For the text-containing cell, return its midpoint in [X, Y] coordinate format. 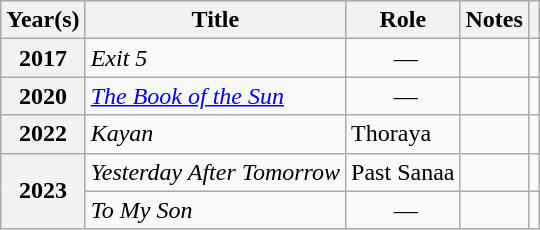
2020 [43, 96]
Year(s) [43, 20]
Thoraya [403, 134]
2022 [43, 134]
Kayan [215, 134]
Yesterday After Tomorrow [215, 172]
Past Sanaa [403, 172]
Role [403, 20]
2017 [43, 58]
Notes [494, 20]
To My Son [215, 210]
Title [215, 20]
2023 [43, 191]
Exit 5 [215, 58]
The Book of the Sun [215, 96]
